Find where the given text appears and provide that cell's center as (X, Y) coordinate. 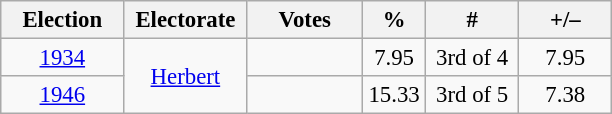
3rd of 5 (472, 95)
% (394, 20)
1946 (62, 95)
Electorate (186, 20)
+/– (566, 20)
7.38 (566, 95)
Election (62, 20)
# (472, 20)
3rd of 4 (472, 58)
Votes (305, 20)
15.33 (394, 95)
1934 (62, 58)
Herbert (186, 76)
